Provide the [x, y] coordinate of the cell's center where the given text is located.  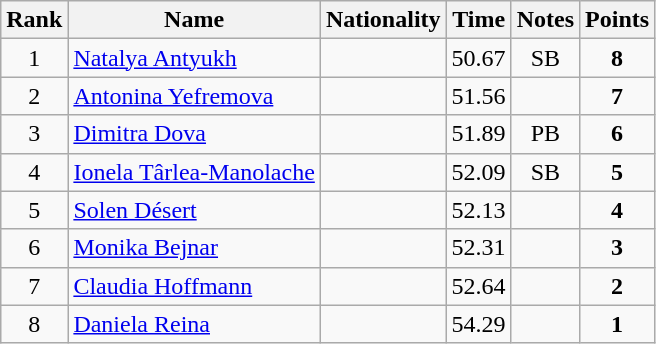
Dimitra Dova [194, 134]
52.09 [478, 172]
Ionela Târlea-Manolache [194, 172]
Antonina Yefremova [194, 96]
52.64 [478, 286]
51.56 [478, 96]
54.29 [478, 324]
Points [618, 20]
50.67 [478, 58]
52.13 [478, 210]
Name [194, 20]
Daniela Reina [194, 324]
52.31 [478, 248]
51.89 [478, 134]
Notes [545, 20]
PB [545, 134]
Claudia Hoffmann [194, 286]
Natalya Antyukh [194, 58]
Nationality [383, 20]
Time [478, 20]
Solen Désert [194, 210]
Rank [34, 20]
Monika Bejnar [194, 248]
